Return the [x, y] coordinate for the center point of the cell that contains the specified text.  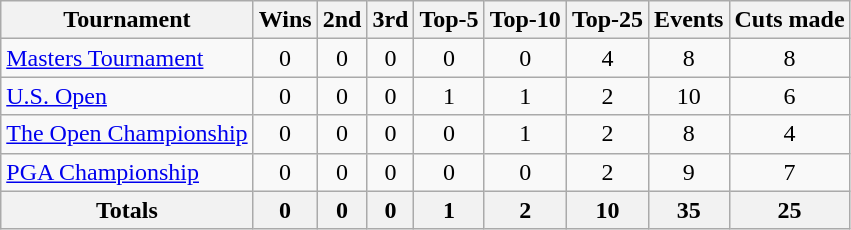
PGA Championship [127, 172]
Tournament [127, 20]
25 [790, 210]
U.S. Open [127, 96]
Totals [127, 210]
Masters Tournament [127, 58]
2nd [342, 20]
Events [689, 20]
3rd [390, 20]
Top-10 [525, 20]
Top-25 [607, 20]
6 [790, 96]
Wins [285, 20]
35 [689, 210]
Top-5 [449, 20]
Cuts made [790, 20]
7 [790, 172]
The Open Championship [127, 134]
9 [689, 172]
